Find where the given text appears and provide that cell's center as (X, Y) coordinate. 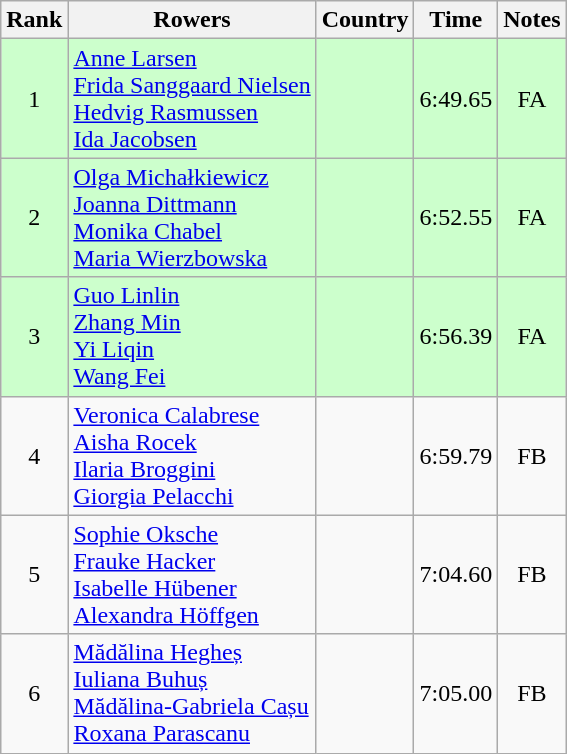
Rowers (192, 20)
Mădălina HegheșIuliana BuhușMădălina-Gabriela CașuRoxana Parascanu (192, 694)
Sophie OkscheFrauke HackerIsabelle HübenerAlexandra Höffgen (192, 574)
6 (34, 694)
Olga MichałkiewiczJoanna DittmannMonika ChabelMaria Wierzbowska (192, 218)
4 (34, 456)
Veronica CalabreseAisha RocekIlaria BrogginiGiorgia Pelacchi (192, 456)
Guo LinlinZhang MinYi LiqinWang Fei (192, 336)
7:05.00 (456, 694)
Country (365, 20)
6:59.79 (456, 456)
Rank (34, 20)
Anne LarsenFrida Sanggaard NielsenHedvig RasmussenIda Jacobsen (192, 98)
6:56.39 (456, 336)
7:04.60 (456, 574)
6:49.65 (456, 98)
3 (34, 336)
Time (456, 20)
1 (34, 98)
Notes (532, 20)
5 (34, 574)
2 (34, 218)
6:52.55 (456, 218)
